Scan for the cell matching the given text and deliver its [X, Y] coordinate at center. 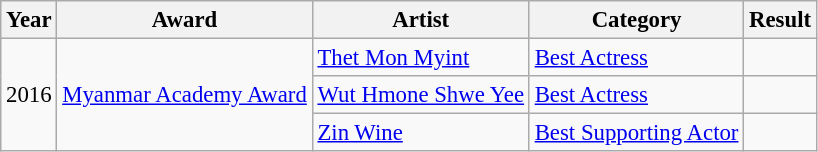
Year [29, 20]
2016 [29, 96]
Award [184, 20]
Best Supporting Actor [636, 133]
Thet Mon Myint [420, 58]
Result [780, 20]
Wut Hmone Shwe Yee [420, 95]
Category [636, 20]
Zin Wine [420, 133]
Artist [420, 20]
Myanmar Academy Award [184, 96]
